Detect which cell encompasses the target text, then output its [x, y] center coordinate. 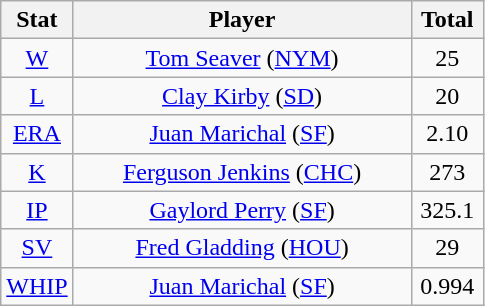
273 [447, 172]
ERA [37, 134]
29 [447, 248]
2.10 [447, 134]
Ferguson Jenkins (CHC) [242, 172]
WHIP [37, 286]
SV [37, 248]
Player [242, 20]
Stat [37, 20]
Clay Kirby (SD) [242, 96]
L [37, 96]
0.994 [447, 286]
W [37, 58]
25 [447, 58]
325.1 [447, 210]
Total [447, 20]
Fred Gladding (HOU) [242, 248]
IP [37, 210]
20 [447, 96]
Gaylord Perry (SF) [242, 210]
K [37, 172]
Tom Seaver (NYM) [242, 58]
